Capture the cell that displays the provided text and extract its [X, Y] central coordinate. 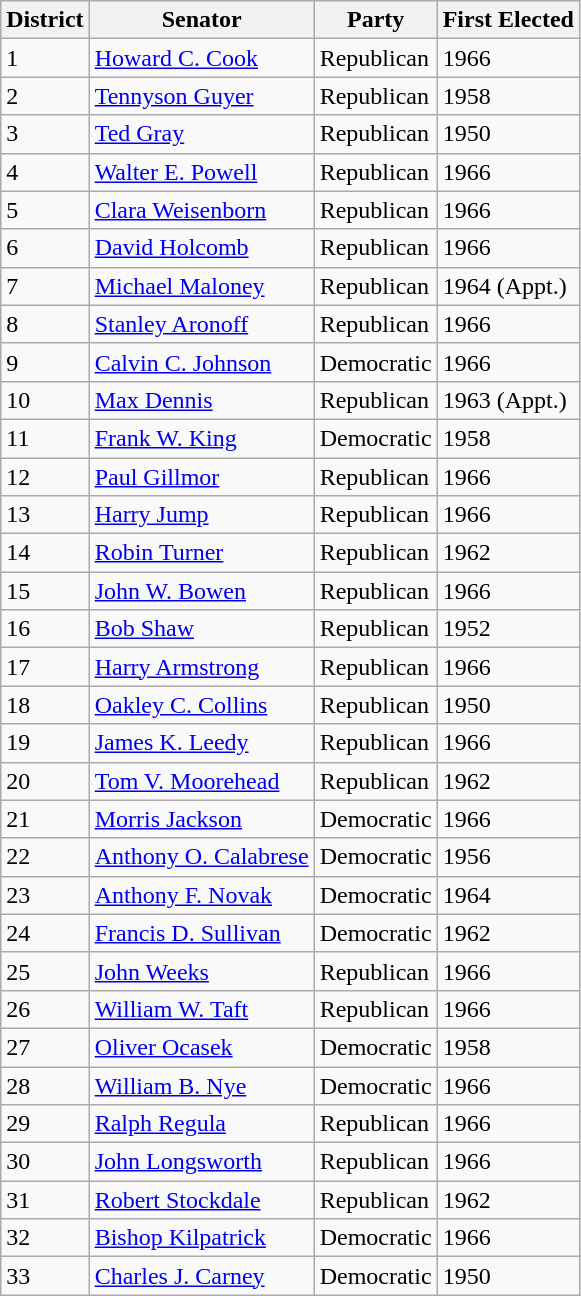
John Weeks [202, 971]
Tennyson Guyer [202, 96]
Bob Shaw [202, 629]
26 [45, 1009]
11 [45, 438]
Robin Turner [202, 553]
2 [45, 96]
James K. Leedy [202, 743]
Robert Stockdale [202, 1200]
23 [45, 895]
Senator [202, 20]
Charles J. Carney [202, 1276]
21 [45, 819]
William B. Nye [202, 1085]
1964 (Appt.) [508, 286]
1 [45, 58]
22 [45, 857]
3 [45, 134]
17 [45, 667]
6 [45, 248]
Anthony O. Calabrese [202, 857]
1956 [508, 857]
1964 [508, 895]
District [45, 20]
John Longsworth [202, 1162]
Bishop Kilpatrick [202, 1238]
8 [45, 324]
Tom V. Moorehead [202, 781]
28 [45, 1085]
Clara Weisenborn [202, 210]
Francis D. Sullivan [202, 933]
Frank W. King [202, 438]
15 [45, 591]
20 [45, 781]
Anthony F. Novak [202, 895]
27 [45, 1047]
Harry Armstrong [202, 667]
12 [45, 477]
Howard C. Cook [202, 58]
1963 (Appt.) [508, 400]
19 [45, 743]
31 [45, 1200]
Oakley C. Collins [202, 705]
29 [45, 1124]
10 [45, 400]
30 [45, 1162]
Ralph Regula [202, 1124]
24 [45, 933]
13 [45, 515]
Calvin C. Johnson [202, 362]
Morris Jackson [202, 819]
5 [45, 210]
David Holcomb [202, 248]
Max Dennis [202, 400]
7 [45, 286]
25 [45, 971]
32 [45, 1238]
Party [376, 20]
9 [45, 362]
John W. Bowen [202, 591]
Michael Maloney [202, 286]
First Elected [508, 20]
Oliver Ocasek [202, 1047]
Ted Gray [202, 134]
William W. Taft [202, 1009]
Stanley Aronoff [202, 324]
14 [45, 553]
4 [45, 172]
33 [45, 1276]
Walter E. Powell [202, 172]
1952 [508, 629]
16 [45, 629]
Harry Jump [202, 515]
18 [45, 705]
Paul Gillmor [202, 477]
